Output the [x, y] coordinate of the center of the cell containing the given text.  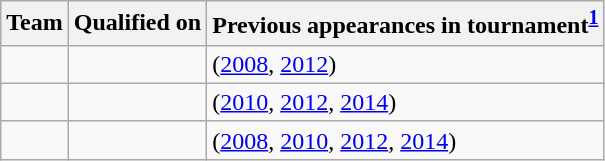
(2010, 2012, 2014) [406, 102]
Previous appearances in tournament1 [406, 24]
(2008, 2012) [406, 64]
(2008, 2010, 2012, 2014) [406, 140]
Qualified on [137, 24]
Team [35, 24]
